Capture the cell that displays the provided text and extract its [x, y] central coordinate. 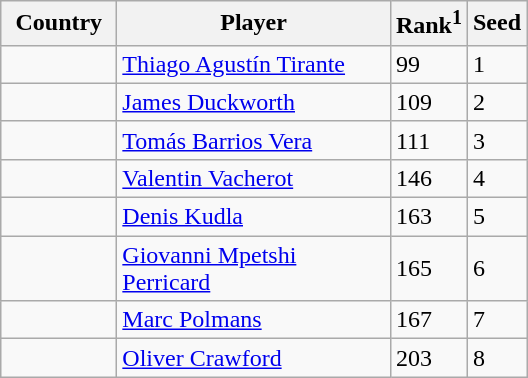
2 [496, 102]
3 [496, 140]
5 [496, 217]
1 [496, 64]
99 [428, 64]
111 [428, 140]
Giovanni Mpetshi Perricard [254, 268]
Country [59, 24]
109 [428, 102]
6 [496, 268]
Player [254, 24]
Denis Kudla [254, 217]
167 [428, 320]
163 [428, 217]
Valentin Vacherot [254, 178]
Tomás Barrios Vera [254, 140]
Marc Polmans [254, 320]
203 [428, 358]
146 [428, 178]
James Duckworth [254, 102]
4 [496, 178]
8 [496, 358]
Seed [496, 24]
165 [428, 268]
Rank1 [428, 24]
Oliver Crawford [254, 358]
7 [496, 320]
Thiago Agustín Tirante [254, 64]
